Detect which cell encompasses the target text, then output its (x, y) center coordinate. 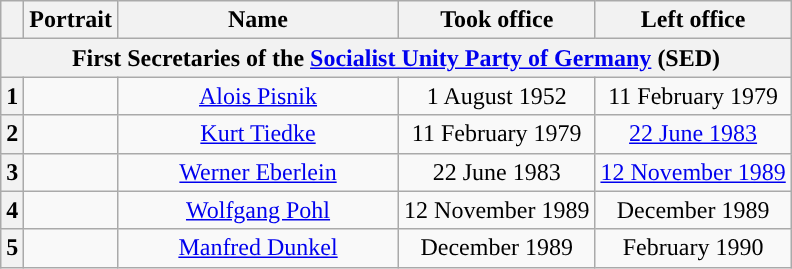
Took office (497, 20)
Manfred Dunkel (258, 248)
Portrait (71, 20)
2 (12, 134)
Left office (693, 20)
5 (12, 248)
First Secretaries of the Socialist Unity Party of Germany (SED) (396, 58)
1 August 1952 (497, 96)
Kurt Tiedke (258, 134)
4 (12, 210)
1 (12, 96)
3 (12, 172)
Wolfgang Pohl (258, 210)
Alois Pisnik (258, 96)
February 1990 (693, 248)
Name (258, 20)
Werner Eberlein (258, 172)
